For the text-containing cell, return its midpoint in (x, y) coordinate format. 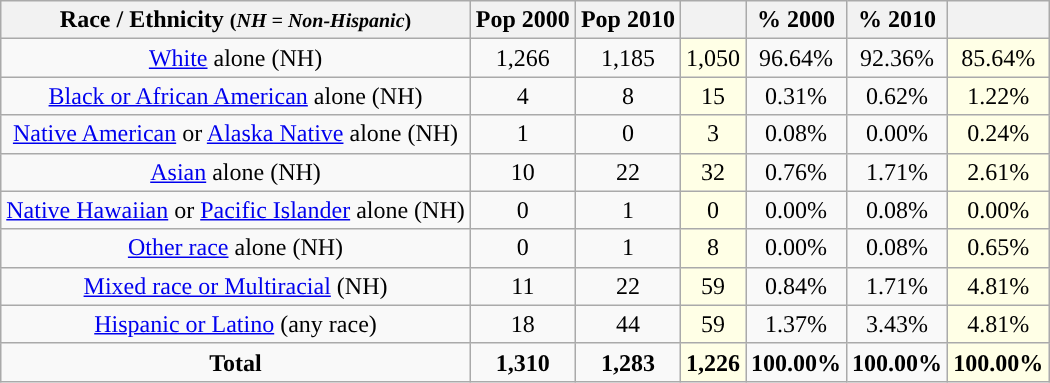
0.76% (796, 172)
1,185 (628, 58)
3 (712, 134)
4 (522, 96)
Native Hawaiian or Pacific Islander alone (NH) (236, 210)
11 (522, 286)
Pop 2000 (522, 20)
1,226 (712, 362)
1.22% (998, 96)
Asian alone (NH) (236, 172)
Pop 2010 (628, 20)
2.61% (998, 172)
85.64% (998, 58)
0.65% (998, 248)
1,283 (628, 362)
1,266 (522, 58)
1.37% (796, 324)
Total (236, 362)
Native American or Alaska Native alone (NH) (236, 134)
% 2000 (796, 20)
44 (628, 324)
1,310 (522, 362)
3.43% (898, 324)
0.24% (998, 134)
92.36% (898, 58)
15 (712, 96)
0.31% (796, 96)
Other race alone (NH) (236, 248)
Mixed race or Multiracial (NH) (236, 286)
18 (522, 324)
0.62% (898, 96)
96.64% (796, 58)
Hispanic or Latino (any race) (236, 324)
Race / Ethnicity (NH = Non-Hispanic) (236, 20)
10 (522, 172)
White alone (NH) (236, 58)
1,050 (712, 58)
0.84% (796, 286)
Black or African American alone (NH) (236, 96)
% 2010 (898, 20)
32 (712, 172)
